Scan for the cell matching the given text and deliver its (x, y) coordinate at center. 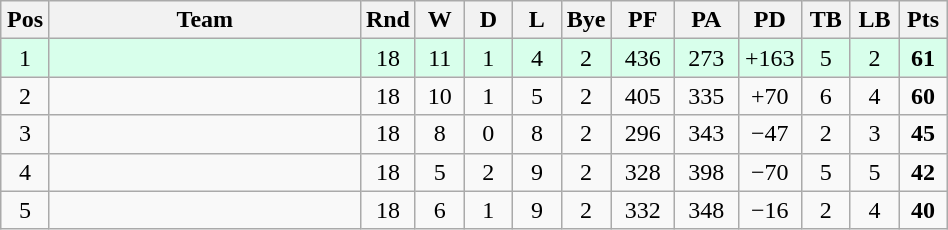
45 (924, 134)
−47 (770, 134)
Bye (586, 20)
PF (643, 20)
TB (826, 20)
D (488, 20)
LB (874, 20)
+70 (770, 96)
L (538, 20)
328 (643, 172)
−70 (770, 172)
343 (706, 134)
Rnd (388, 20)
348 (706, 210)
61 (924, 58)
273 (706, 58)
398 (706, 172)
335 (706, 96)
W (440, 20)
60 (924, 96)
0 (488, 134)
42 (924, 172)
Pts (924, 20)
Team (204, 20)
+163 (770, 58)
405 (643, 96)
332 (643, 210)
10 (440, 96)
−16 (770, 210)
40 (924, 210)
Pos (26, 20)
PA (706, 20)
PD (770, 20)
436 (643, 58)
296 (643, 134)
11 (440, 58)
